Identify which cell holds the provided text, then report its [X, Y] central coordinate. 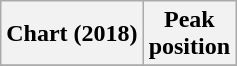
Peak position [189, 34]
Chart (2018) [72, 34]
